Find where the given text appears and provide that cell's center as [x, y] coordinate. 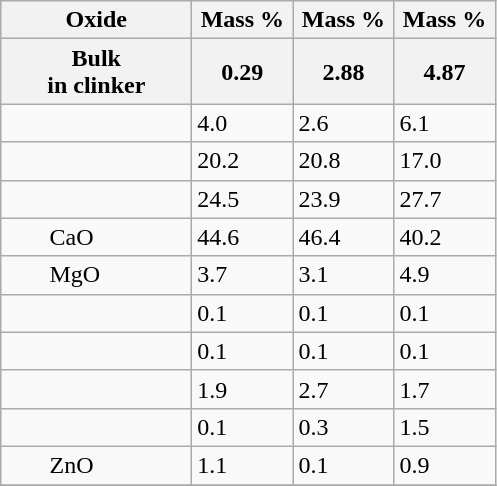
46.4 [344, 237]
4.0 [242, 123]
Bulk in clinker [96, 72]
0.29 [242, 72]
4.87 [444, 72]
44.6 [242, 237]
2.7 [344, 389]
Oxide [96, 20]
MgO [96, 275]
6.1 [444, 123]
CaO [96, 237]
24.5 [242, 199]
4.9 [444, 275]
ZnO [96, 465]
20.8 [344, 161]
3.7 [242, 275]
27.7 [444, 199]
1.5 [444, 427]
1.9 [242, 389]
20.2 [242, 161]
17.0 [444, 161]
0.3 [344, 427]
40.2 [444, 237]
2.88 [344, 72]
3.1 [344, 275]
0.9 [444, 465]
2.6 [344, 123]
1.7 [444, 389]
1.1 [242, 465]
23.9 [344, 199]
